Detect which cell encompasses the target text, then output its (x, y) center coordinate. 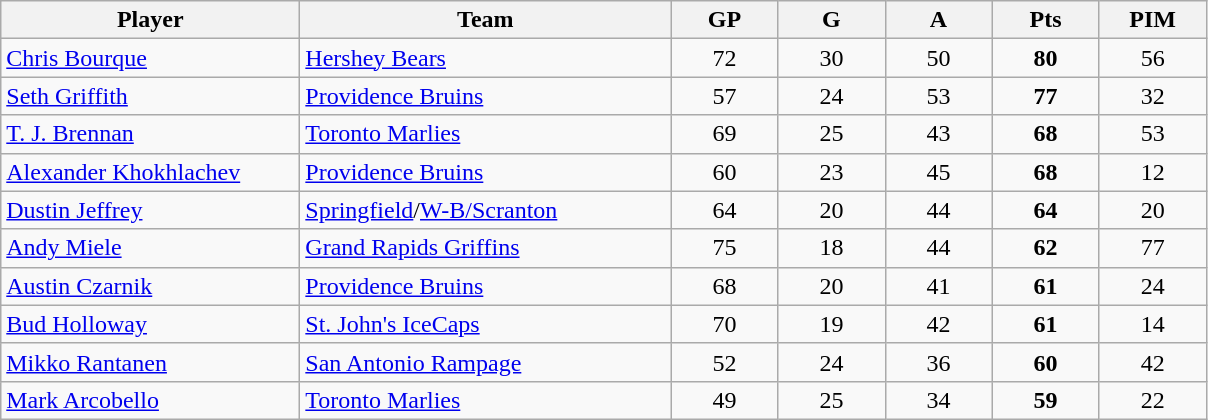
57 (724, 96)
45 (938, 172)
Grand Rapids Griffins (486, 248)
59 (1046, 400)
Springfield/W-B/Scranton (486, 210)
T. J. Brennan (150, 134)
Chris Bourque (150, 58)
St. John's IceCaps (486, 324)
Seth Griffith (150, 96)
62 (1046, 248)
Austin Czarnik (150, 286)
PIM (1152, 20)
Mikko Rantanen (150, 362)
52 (724, 362)
Player (150, 20)
80 (1046, 58)
50 (938, 58)
22 (1152, 400)
G (832, 20)
Team (486, 20)
43 (938, 134)
69 (724, 134)
56 (1152, 58)
Andy Miele (150, 248)
Bud Holloway (150, 324)
32 (1152, 96)
12 (1152, 172)
Mark Arcobello (150, 400)
41 (938, 286)
Alexander Khokhlachev (150, 172)
72 (724, 58)
70 (724, 324)
A (938, 20)
Hershey Bears (486, 58)
30 (832, 58)
36 (938, 362)
34 (938, 400)
San Antonio Rampage (486, 362)
19 (832, 324)
49 (724, 400)
75 (724, 248)
18 (832, 248)
Dustin Jeffrey (150, 210)
23 (832, 172)
14 (1152, 324)
Pts (1046, 20)
GP (724, 20)
